For the text-containing cell, return its midpoint in (X, Y) coordinate format. 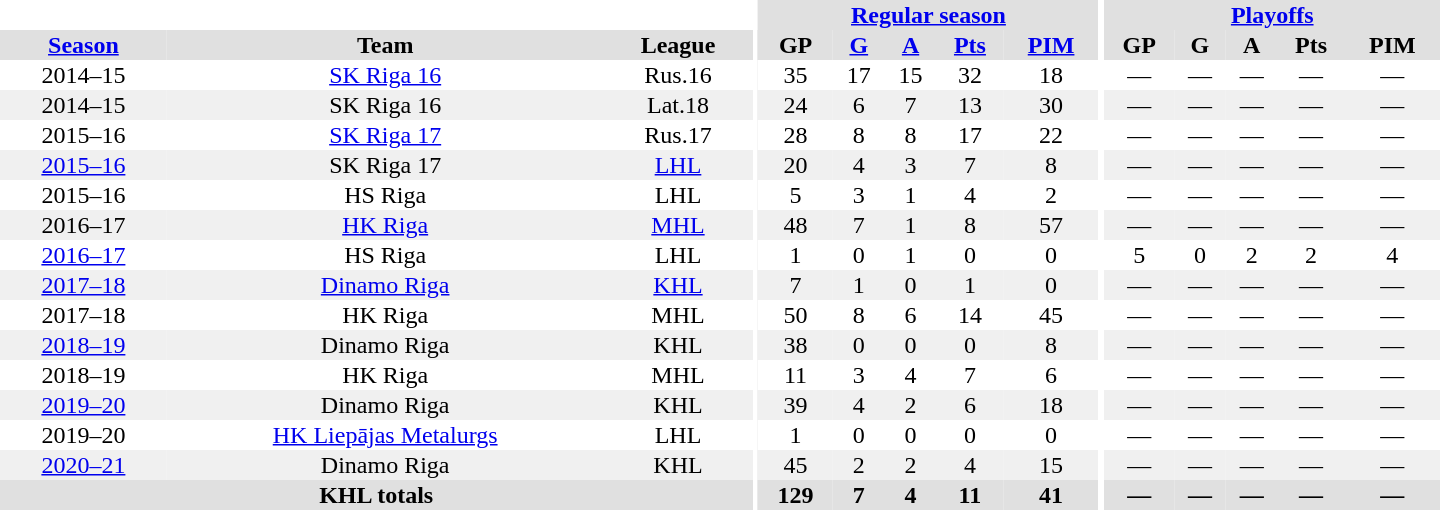
Regular season (928, 15)
35 (796, 75)
Rus.16 (678, 75)
48 (796, 225)
Lat.18 (678, 105)
20 (796, 165)
Team (386, 45)
32 (970, 75)
Playoffs (1272, 15)
57 (1052, 225)
38 (796, 345)
KHL totals (376, 495)
28 (796, 135)
League (678, 45)
39 (796, 405)
129 (796, 495)
13 (970, 105)
50 (796, 315)
2020–21 (84, 465)
Season (84, 45)
30 (1052, 105)
24 (796, 105)
22 (1052, 135)
HK Liepājas Metalurgs (386, 435)
14 (970, 315)
Rus.17 (678, 135)
41 (1052, 495)
